Return (x, y) of the center of cell containing provided text 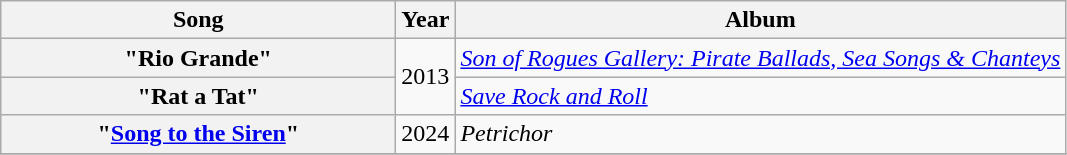
Year (426, 20)
Son of Rogues Gallery: Pirate Ballads, Sea Songs & Chanteys (760, 58)
"Rat a Tat" (198, 96)
"Song to the Siren" (198, 134)
Song (198, 20)
2024 (426, 134)
Save Rock and Roll (760, 96)
2013 (426, 77)
Album (760, 20)
"Rio Grande" (198, 58)
Petrichor (760, 134)
